Detect which cell encompasses the target text, then output its (X, Y) center coordinate. 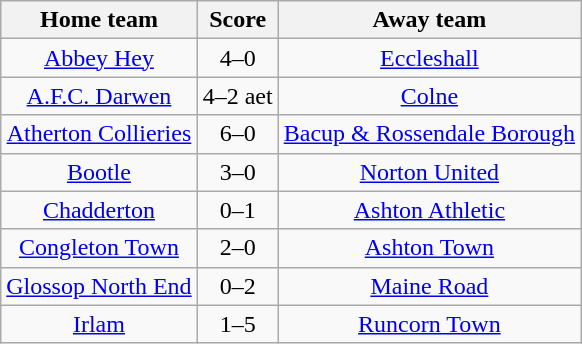
Bootle (99, 172)
Ashton Athletic (429, 210)
1–5 (238, 324)
Atherton Collieries (99, 134)
Runcorn Town (429, 324)
Chadderton (99, 210)
Irlam (99, 324)
6–0 (238, 134)
Maine Road (429, 286)
Norton United (429, 172)
4–0 (238, 58)
A.F.C. Darwen (99, 96)
Home team (99, 20)
Score (238, 20)
Glossop North End (99, 286)
0–2 (238, 286)
Bacup & Rossendale Borough (429, 134)
3–0 (238, 172)
4–2 aet (238, 96)
2–0 (238, 248)
Colne (429, 96)
Congleton Town (99, 248)
Eccleshall (429, 58)
Abbey Hey (99, 58)
Ashton Town (429, 248)
Away team (429, 20)
0–1 (238, 210)
